Pinpoint the cell where the given text exists, returning its (X, Y) midpoint coordinate. 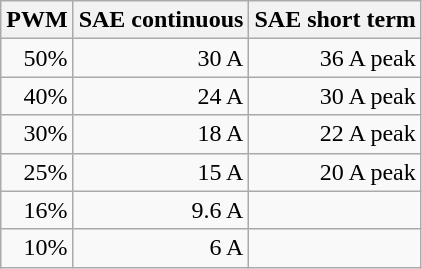
18 A (161, 134)
36 A peak (335, 58)
16% (37, 210)
22 A peak (335, 134)
25% (37, 172)
24 A (161, 96)
50% (37, 58)
SAE continuous (161, 20)
SAE short term (335, 20)
40% (37, 96)
30% (37, 134)
6 A (161, 248)
30 A (161, 58)
30 A peak (335, 96)
PWM (37, 20)
20 A peak (335, 172)
15 A (161, 172)
9.6 A (161, 210)
10% (37, 248)
